Find where the given text appears and provide that cell's center as [x, y] coordinate. 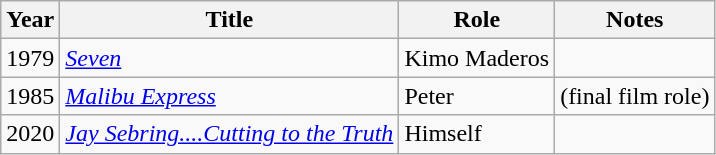
Notes [635, 20]
Malibu Express [230, 96]
Peter [477, 96]
Role [477, 20]
1979 [30, 58]
Jay Sebring....Cutting to the Truth [230, 134]
Year [30, 20]
2020 [30, 134]
Himself [477, 134]
(final film role) [635, 96]
Seven [230, 58]
Kimo Maderos [477, 58]
Title [230, 20]
1985 [30, 96]
